Output the [x, y] coordinate of the center of the cell containing the given text.  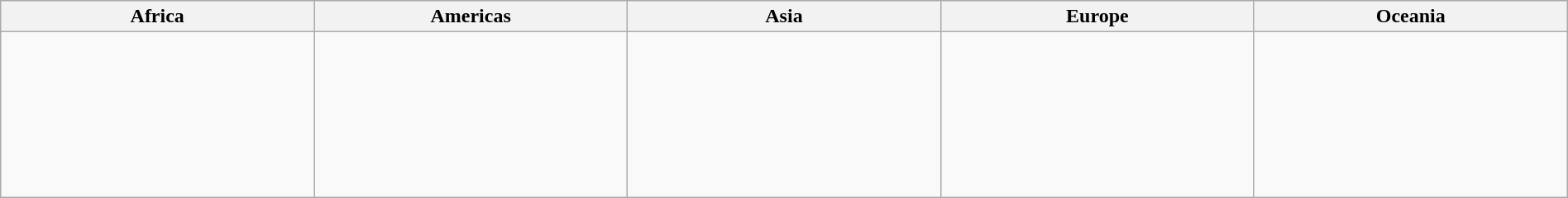
Americas [471, 16]
Asia [784, 16]
Oceania [1411, 16]
Africa [157, 16]
Europe [1097, 16]
